Provide the (X, Y) coordinate of the cell's center where the given text is located.  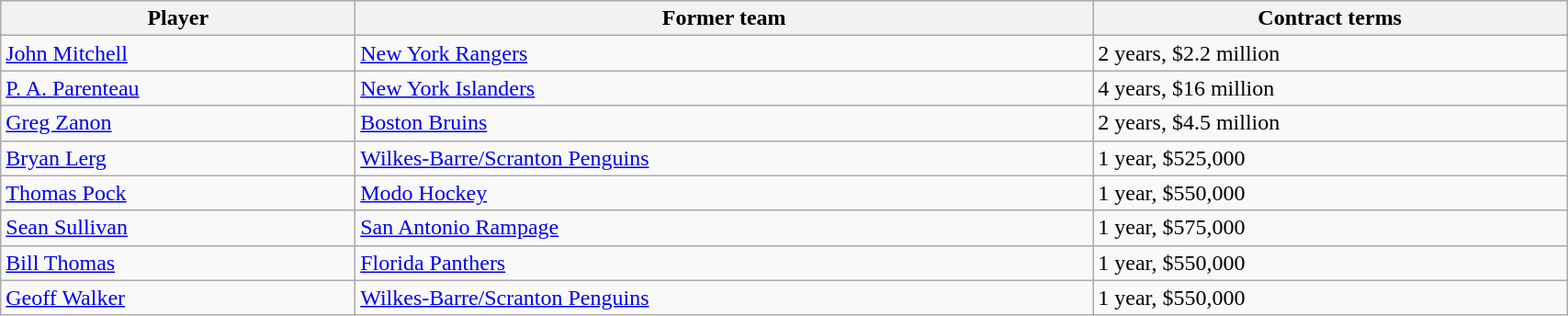
Contract terms (1330, 18)
Bryan Lerg (178, 158)
Florida Panthers (724, 263)
San Antonio Rampage (724, 228)
2 years, $4.5 million (1330, 123)
New York Rangers (724, 53)
Player (178, 18)
1 year, $525,000 (1330, 158)
Thomas Pock (178, 193)
2 years, $2.2 million (1330, 53)
Bill Thomas (178, 263)
1 year, $575,000 (1330, 228)
P. A. Parenteau (178, 88)
Modo Hockey (724, 193)
New York Islanders (724, 88)
Greg Zanon (178, 123)
Former team (724, 18)
Sean Sullivan (178, 228)
4 years, $16 million (1330, 88)
John Mitchell (178, 53)
Boston Bruins (724, 123)
Geoff Walker (178, 298)
